Output the [X, Y] coordinate of the center of the cell containing the given text.  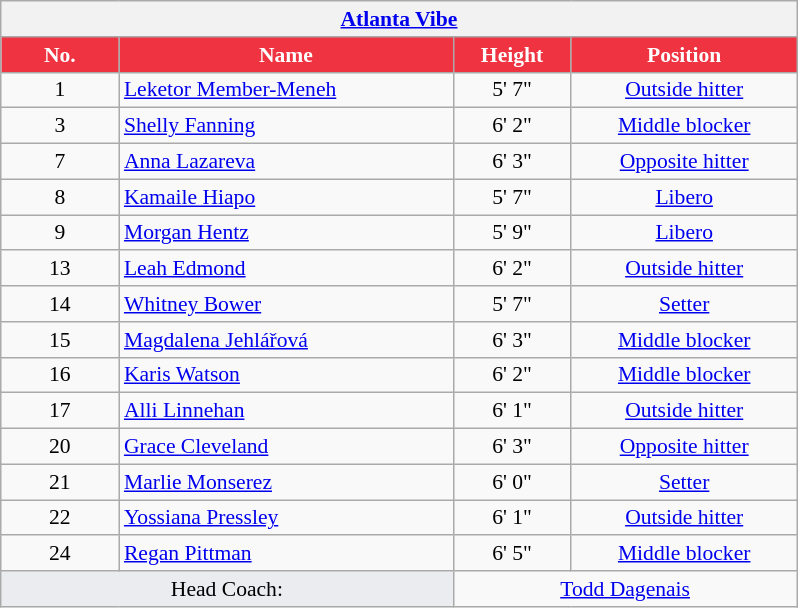
8 [60, 197]
21 [60, 482]
5' 9" [512, 233]
22 [60, 518]
Atlanta Vibe [399, 19]
No. [60, 55]
16 [60, 375]
15 [60, 340]
7 [60, 162]
13 [60, 269]
Kamaile Hiapo [286, 197]
20 [60, 447]
Regan Pittman [286, 554]
9 [60, 233]
Whitney Bower [286, 304]
Grace Cleveland [286, 447]
Todd Dagenais [625, 589]
3 [60, 126]
17 [60, 411]
Height [512, 55]
Shelly Fanning [286, 126]
14 [60, 304]
Karis Watson [286, 375]
6' 5" [512, 554]
Name [286, 55]
Leketor Member-Meneh [286, 90]
Alli Linnehan [286, 411]
1 [60, 90]
24 [60, 554]
Morgan Hentz [286, 233]
Anna Lazareva [286, 162]
Position [684, 55]
Marlie Monserez [286, 482]
Yossiana Pressley [286, 518]
Leah Edmond [286, 269]
6' 0" [512, 482]
Magdalena Jehlářová [286, 340]
Head Coach: [227, 589]
